For the text-containing cell, return its midpoint in (X, Y) coordinate format. 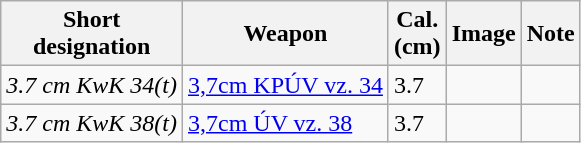
3.7 cm KwK 34(t) (92, 85)
Weapon (285, 34)
Image (484, 34)
3.7 cm KwK 38(t) (92, 123)
3,7cm ÚV vz. 38 (285, 123)
Cal.(cm) (417, 34)
3,7cm KPÚV vz. 34 (285, 85)
Note (550, 34)
Shortdesignation (92, 34)
